Return the [x, y] coordinate for the center point of the cell that contains the specified text.  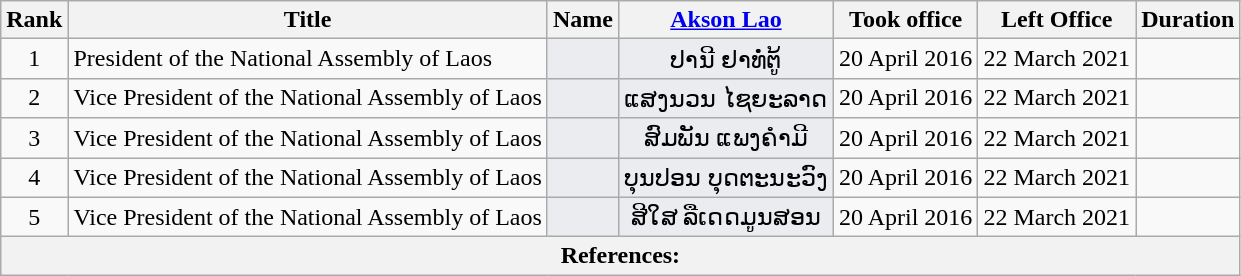
Rank [34, 20]
ສີໃສ ລືເດດມູນສອນ [726, 217]
3 [34, 138]
ແສງນວນ ໄຊຍະລາດ [726, 98]
References: [620, 256]
1 [34, 59]
ປານີ ຢາທໍ່ຕູ້ [726, 59]
Left Office [1057, 20]
Akson Lao [726, 20]
5 [34, 217]
Took office [905, 20]
ສົມພັນ ແພງຄຳມີ [726, 138]
Duration [1188, 20]
2 [34, 98]
Name [582, 20]
President of the National Assembly of Laos [308, 59]
Title [308, 20]
ບຸນປອນ ບຸດຕະນະວົງ [726, 178]
4 [34, 178]
